Return the [X, Y] coordinate for the center point of the cell that contains the specified text.  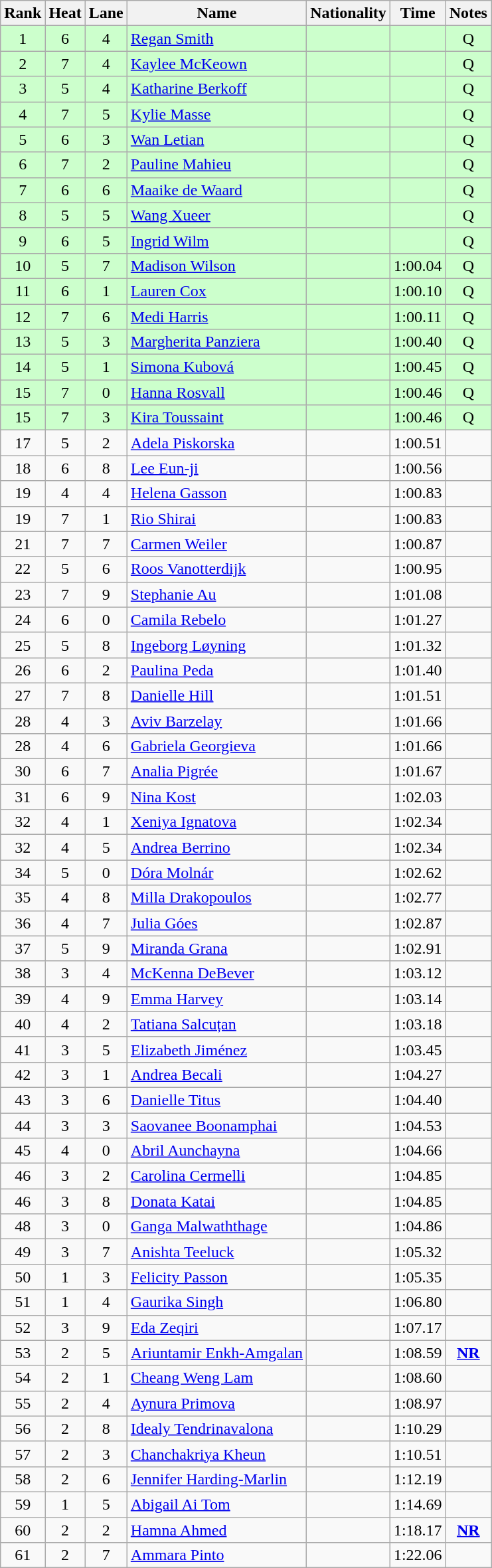
1:04.27 [418, 1075]
Notes [468, 13]
41 [23, 1049]
59 [23, 1504]
Wan Letian [216, 139]
Margherita Panziera [216, 342]
60 [23, 1529]
48 [23, 1227]
1:04.86 [418, 1227]
Anishta Teeluck [216, 1252]
49 [23, 1252]
1:00.51 [418, 443]
53 [23, 1353]
Simona Kubová [216, 367]
Dóra Molnár [216, 873]
1:02.62 [418, 873]
22 [23, 569]
Time [418, 13]
23 [23, 594]
56 [23, 1429]
Rank [23, 13]
54 [23, 1378]
1:02.03 [418, 797]
52 [23, 1328]
1:01.40 [418, 670]
Nationality [349, 13]
Xeniya Ignatova [216, 822]
1:03.14 [418, 999]
39 [23, 999]
30 [23, 772]
38 [23, 974]
1:05.32 [418, 1252]
Hamna Ahmed [216, 1529]
40 [23, 1024]
Wang Xueer [216, 215]
Carmen Weiler [216, 544]
Idealy Tendrinavalona [216, 1429]
Milla Drakopoulos [216, 898]
1:01.27 [418, 620]
1:04.66 [418, 1151]
Andrea Becali [216, 1075]
Danielle Hill [216, 695]
Name [216, 13]
Aynura Primova [216, 1403]
1:08.97 [418, 1403]
45 [23, 1151]
Lane [106, 13]
Rio Shirai [216, 519]
Analia Pigrée [216, 772]
1:01.08 [418, 594]
1:02.87 [418, 923]
Roos Vanotterdijk [216, 569]
Carolina Cermelli [216, 1176]
Ganga Malwaththage [216, 1227]
12 [23, 317]
Elizabeth Jiménez [216, 1049]
13 [23, 342]
1:12.19 [418, 1479]
1:02.77 [418, 898]
1:14.69 [418, 1504]
Ingrid Wilm [216, 240]
37 [23, 948]
42 [23, 1075]
43 [23, 1100]
Kaylee McKeown [216, 64]
Saovanee Boonamphai [216, 1126]
Madison Wilson [216, 266]
26 [23, 670]
Heat [65, 13]
Ammara Pinto [216, 1555]
Cheang Weng Lam [216, 1378]
Emma Harvey [216, 999]
1:04.53 [418, 1126]
1:03.18 [418, 1024]
1:08.59 [418, 1353]
Camila Rebelo [216, 620]
Donata Katai [216, 1201]
1:04.40 [418, 1100]
Gabriela Georgieva [216, 746]
Katharine Berkoff [216, 89]
1:03.12 [418, 974]
Nina Kost [216, 797]
1:08.60 [418, 1378]
1:18.17 [418, 1529]
17 [23, 443]
1:01.51 [418, 695]
Adela Piskorska [216, 443]
1:03.45 [418, 1049]
Abigail Ai Tom [216, 1504]
44 [23, 1126]
25 [23, 645]
1:06.80 [418, 1302]
1:10.51 [418, 1454]
1:10.29 [418, 1429]
Jennifer Harding-Marlin [216, 1479]
10 [23, 266]
1:02.91 [418, 948]
1:00.45 [418, 367]
1:05.35 [418, 1277]
1:00.56 [418, 468]
14 [23, 367]
Danielle Titus [216, 1100]
McKenna DeBever [216, 974]
1:07.17 [418, 1328]
Abril Aunchayna [216, 1151]
24 [23, 620]
Pauline Mahieu [216, 165]
50 [23, 1277]
Miranda Grana [216, 948]
Andrea Berrino [216, 847]
Kira Toussaint [216, 418]
55 [23, 1403]
Lee Eun-ji [216, 468]
1:22.06 [418, 1555]
1:00.04 [418, 266]
1:01.67 [418, 772]
1:00.11 [418, 317]
Maaike de Waard [216, 190]
1:00.10 [418, 291]
Regan Smith [216, 39]
Tatiana Salcuțan [216, 1024]
Paulina Peda [216, 670]
Medi Harris [216, 317]
1:00.87 [418, 544]
27 [23, 695]
Julia Góes [216, 923]
1:01.32 [418, 645]
Lauren Cox [216, 291]
Helena Gasson [216, 493]
Chanchakriya Kheun [216, 1454]
Hanna Rosvall [216, 392]
57 [23, 1454]
Gaurika Singh [216, 1302]
11 [23, 291]
Felicity Passon [216, 1277]
51 [23, 1302]
Aviv Barzelay [216, 721]
Ingeborg Løyning [216, 645]
Kylie Masse [216, 114]
Stephanie Au [216, 594]
36 [23, 923]
18 [23, 468]
31 [23, 797]
1:00.40 [418, 342]
34 [23, 873]
Ariuntamir Enkh-Amgalan [216, 1353]
61 [23, 1555]
Eda Zeqiri [216, 1328]
1:00.95 [418, 569]
58 [23, 1479]
35 [23, 898]
21 [23, 544]
